Search for the cell housing the specified text and yield its (x, y) center coordinate. 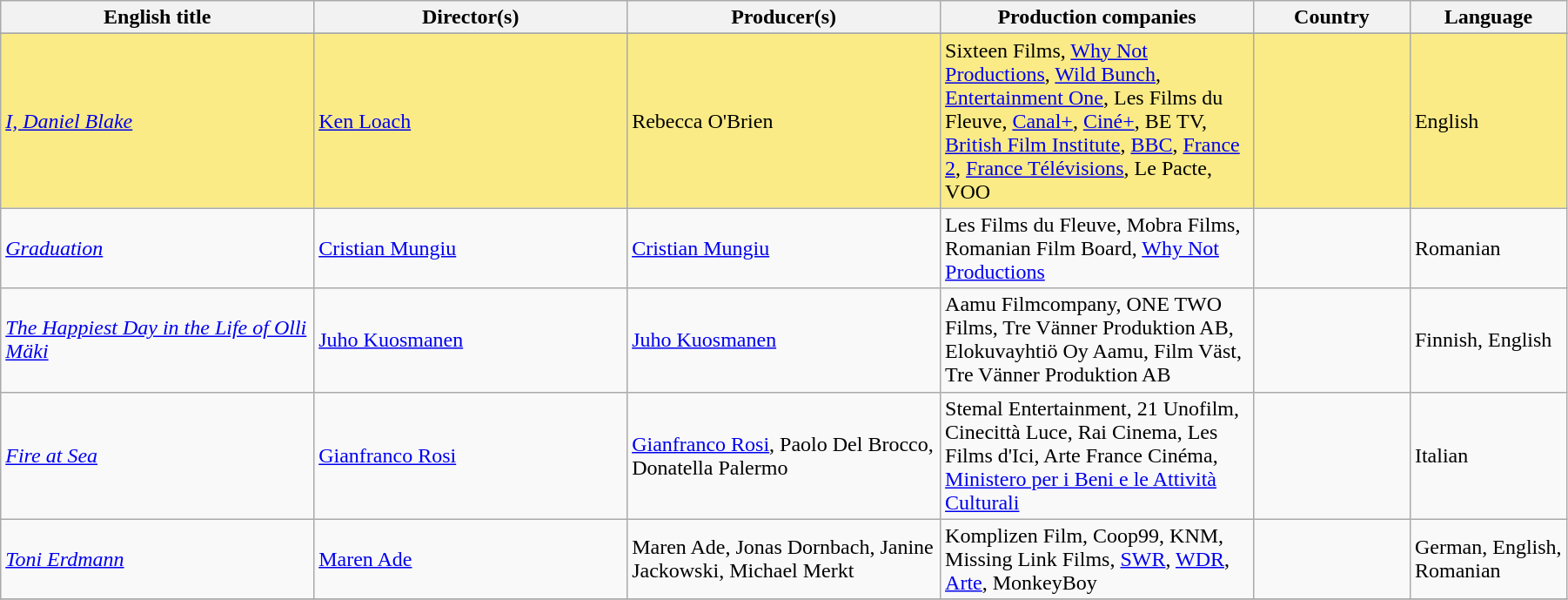
Fire at Sea (157, 455)
Graduation (157, 248)
Country (1331, 17)
Maren Ade, Jonas Dornbach, Janine Jackowski, Michael Merkt (784, 559)
Language (1488, 17)
Komplizen Film, Coop99, KNM, Missing Link Films, SWR, WDR, Arte, MonkeyBoy (1097, 559)
Aamu Filmcompany, ONE TWO Films, Tre Vänner Produktion AB, Elokuvayhtiö Oy Aamu, Film Väst, Tre Vänner Produktion AB (1097, 340)
Rebecca O'Brien (784, 121)
Gianfranco Rosi (471, 455)
Finnish, English (1488, 340)
I, Daniel Blake (157, 121)
English title (157, 17)
Maren Ade (471, 559)
Les Films du Fleuve, Mobra Films, Romanian Film Board, Why Not Productions (1097, 248)
Romanian (1488, 248)
Producer(s) (784, 17)
German, English, Romanian (1488, 559)
Ken Loach (471, 121)
English (1488, 121)
Gianfranco Rosi, Paolo Del Brocco, Donatella Palermo (784, 455)
Toni Erdmann (157, 559)
Italian (1488, 455)
Director(s) (471, 17)
Stemal Entertainment, 21 Unofilm, Cinecittà Luce, Rai Cinema, Les Films d'Ici, Arte France Cinéma, Ministero per i Beni e le Attività Culturali (1097, 455)
The Happiest Day in the Life of Olli Mäki (157, 340)
Production companies (1097, 17)
